Provide the [x, y] coordinate of the cell's center where the given text is located.  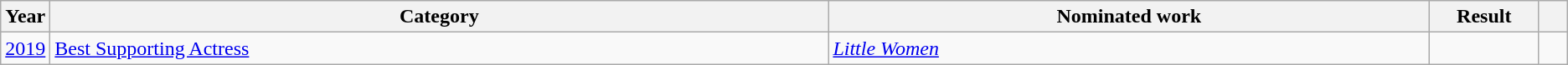
Year [25, 17]
Little Women [1129, 48]
Nominated work [1129, 17]
2019 [25, 48]
Category [439, 17]
Best Supporting Actress [439, 48]
Result [1484, 17]
